Return [x, y] of the center of cell containing provided text 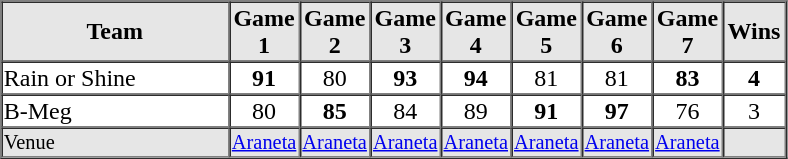
Game 5 [546, 32]
4 [754, 78]
85 [334, 110]
89 [476, 110]
84 [406, 110]
Game 3 [406, 32]
93 [406, 78]
97 [618, 110]
Game 1 [264, 32]
94 [476, 78]
Rain or Shine [115, 78]
Game 7 [688, 32]
Game 6 [618, 32]
83 [688, 78]
Wins [754, 32]
Team [115, 32]
76 [688, 110]
Venue [115, 143]
B-Meg [115, 110]
3 [754, 110]
Game 4 [476, 32]
Game 2 [334, 32]
